Determine the (x, y) coordinate at the center of the cell enclosing the given text.  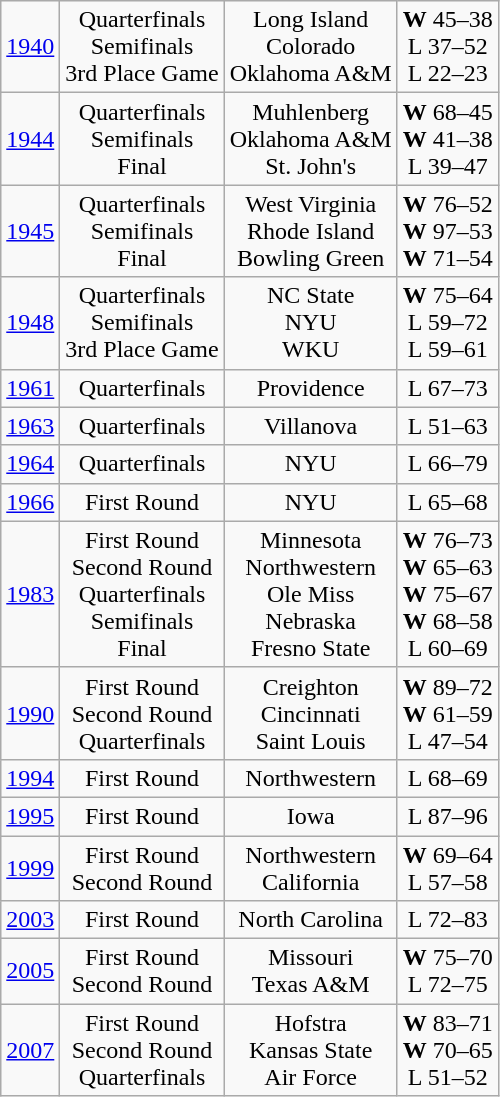
1966 (30, 502)
W 76–73W 65–63W 75–67W 68–58L 60–69 (448, 594)
2003 (30, 920)
W 68–45W 41–38L 39–47 (448, 139)
W 76–52W 97–53W 71–54 (448, 231)
First RoundSecond RoundQuarterfinalsSemifinalsFinal (142, 594)
W 75–64L 59–72L 59–61 (448, 323)
Northwestern (310, 778)
Villanova (310, 426)
2005 (30, 972)
NC StateNYUWKU (310, 323)
CreightonCincinnatiSaint Louis (310, 713)
L 87–96 (448, 816)
W 75–70L 72–75 (448, 972)
MuhlenbergOklahoma A&MSt. John's (310, 139)
L 65–68 (448, 502)
NorthwesternCalifornia (310, 868)
1961 (30, 388)
1944 (30, 139)
W 83–71W 70–65L 51–52 (448, 1050)
1948 (30, 323)
MinnesotaNorthwesternOle MissNebraskaFresno State (310, 594)
1994 (30, 778)
MissouriTexas A&M (310, 972)
W 69–64L 57–58 (448, 868)
1999 (30, 868)
L 66–79 (448, 464)
1995 (30, 816)
1963 (30, 426)
1945 (30, 231)
L 51–63 (448, 426)
1990 (30, 713)
W 45–38L 37–52L 22–23 (448, 47)
West VirginiaRhode IslandBowling Green (310, 231)
HofstraKansas StateAir Force (310, 1050)
1964 (30, 464)
Long IslandColoradoOklahoma A&M (310, 47)
Providence (310, 388)
W 89–72W 61–59L 47–54 (448, 713)
North Carolina (310, 920)
Iowa (310, 816)
1940 (30, 47)
L 72–83 (448, 920)
L 68–69 (448, 778)
2007 (30, 1050)
1983 (30, 594)
L 67–73 (448, 388)
